Provide the [x, y] coordinate of the cell's center where the given text is located.  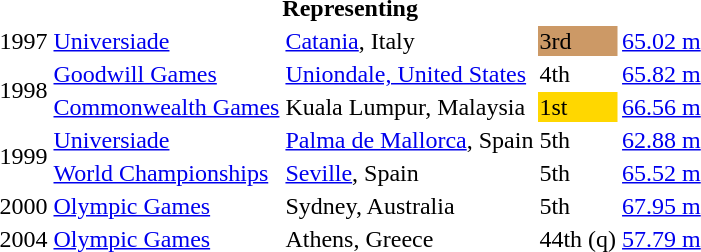
4th [578, 74]
Catania, Italy [410, 41]
3rd [578, 41]
Seville, Spain [410, 173]
Sydney, Australia [410, 206]
Kuala Lumpur, Malaysia [410, 107]
Palma de Mallorca, Spain [410, 140]
Commonwealth Games [166, 107]
Goodwill Games [166, 74]
1st [578, 107]
World Championships [166, 173]
Olympic Games [166, 206]
Uniondale, United States [410, 74]
